Capture the cell that displays the provided text and extract its [X, Y] central coordinate. 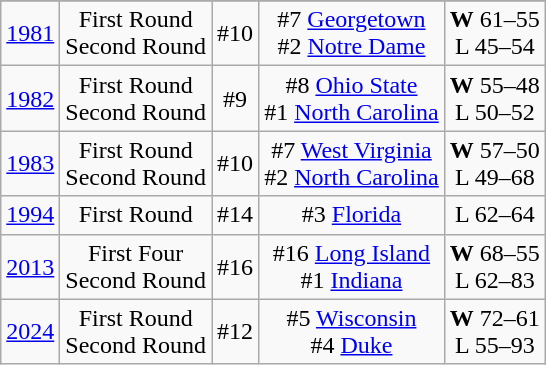
2013 [30, 266]
W 72–61 L 55–93 [494, 332]
W 55–48L 50–52 [494, 98]
#7 Georgetown#2 Notre Dame [352, 34]
#9 [236, 98]
#16 [236, 266]
#3 Florida [352, 215]
#7 West Virginia#2 North Carolina [352, 164]
1983 [30, 164]
First FourSecond Round [136, 266]
L 62–64 [494, 215]
First Round [136, 215]
1981 [30, 34]
#8 Ohio State#1 North Carolina [352, 98]
W 68–55 L 62–83 [494, 266]
2024 [30, 332]
#16 Long Island#1 Indiana [352, 266]
W 61–55L 45–54 [494, 34]
#12 [236, 332]
#5 Wisconsin#4 Duke [352, 332]
1994 [30, 215]
#14 [236, 215]
1982 [30, 98]
W 57–50L 49–68 [494, 164]
